Return the (X, Y) coordinate for the center point of the cell that contains the specified text.  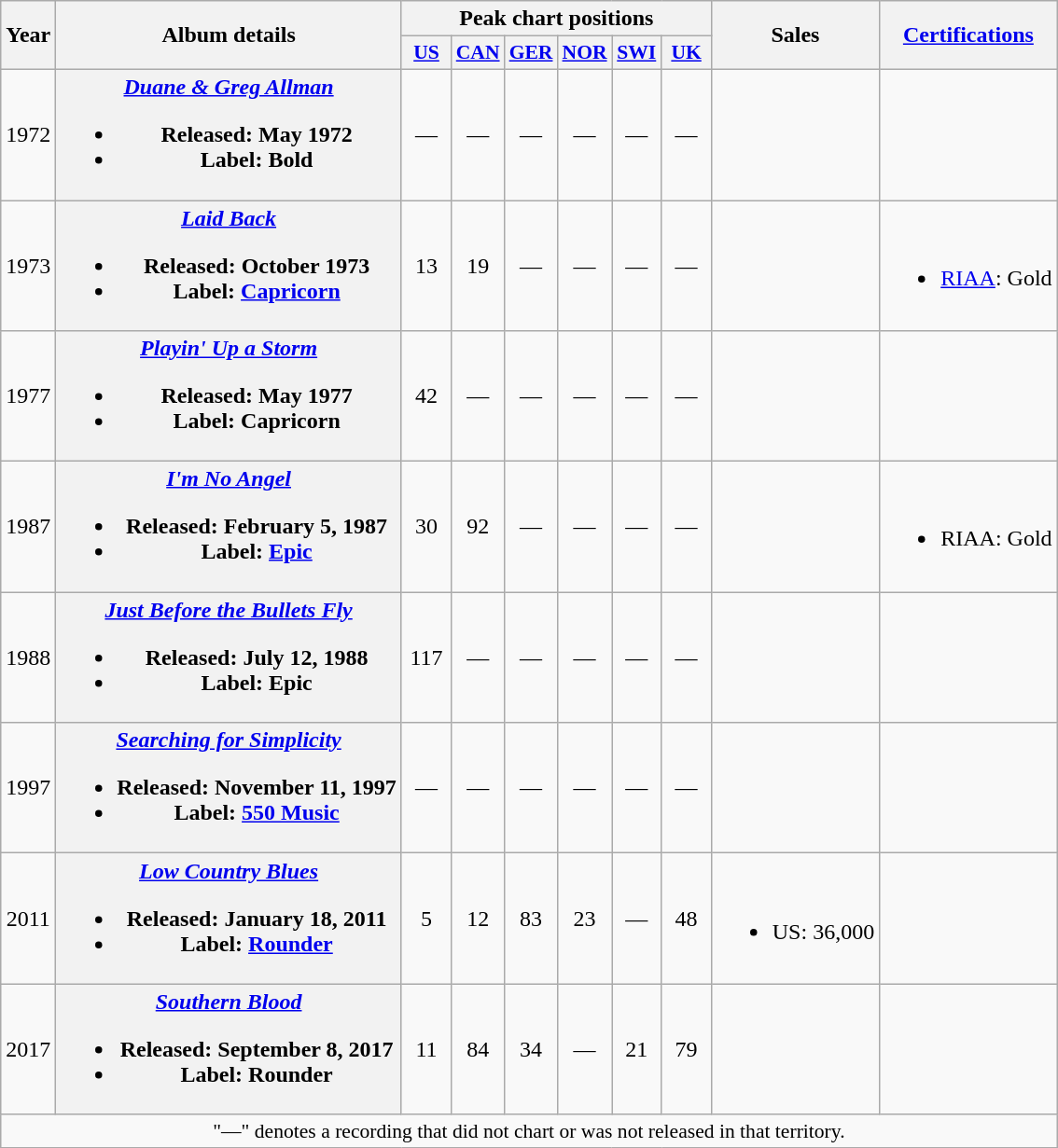
GER (532, 53)
Southern BloodReleased: September 8, 2017Label: Rounder (230, 1049)
1973 (28, 265)
13 (425, 265)
48 (687, 919)
Low Country BluesReleased: January 18, 2011Label: Rounder (230, 919)
83 (532, 919)
1977 (28, 396)
SWI (636, 53)
Peak chart positions (556, 19)
23 (585, 919)
NOR (585, 53)
34 (532, 1049)
US (425, 53)
2011 (28, 919)
117 (425, 657)
US: 36,000 (795, 919)
Album details (230, 35)
Certifications (968, 35)
I'm No AngelReleased: February 5, 1987Label: Epic (230, 527)
Year (28, 35)
Playin' Up a StormReleased: May 1977Label: Capricorn (230, 396)
79 (687, 1049)
Just Before the Bullets FlyReleased: July 12, 1988Label: Epic (230, 657)
Laid BackReleased: October 1973Label: Capricorn (230, 265)
UK (687, 53)
1987 (28, 527)
92 (478, 527)
2017 (28, 1049)
CAN (478, 53)
5 (425, 919)
19 (478, 265)
11 (425, 1049)
Searching for SimplicityReleased: November 11, 1997Label: 550 Music (230, 788)
21 (636, 1049)
1988 (28, 657)
12 (478, 919)
1972 (28, 134)
30 (425, 527)
42 (425, 396)
Duane & Greg AllmanReleased: May 1972Label: Bold (230, 134)
"—" denotes a recording that did not chart or was not released in that territory. (529, 1131)
1997 (28, 788)
84 (478, 1049)
Sales (795, 35)
